Return (x, y) of the center of cell containing provided text 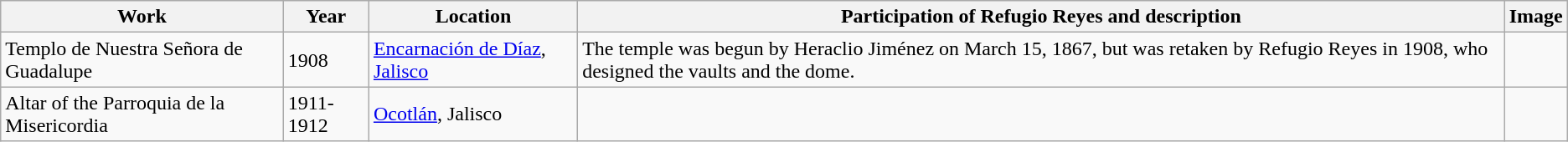
Participation of Refugio Reyes and description (1042, 17)
Location (472, 17)
Image (1536, 17)
Ocotlán, Jalisco (472, 114)
Templo de Nuestra Señora de Guadalupe (142, 60)
Encarnación de Díaz, Jalisco (472, 60)
1911-1912 (326, 114)
Work (142, 17)
The temple was begun by Heraclio Jiménez on March 15, 1867, but was retaken by Refugio Reyes in 1908, who designed the vaults and the dome. (1042, 60)
1908 (326, 60)
Year (326, 17)
Altar of the Parroquia de la Misericordia (142, 114)
